For the text-containing cell, return its midpoint in [x, y] coordinate format. 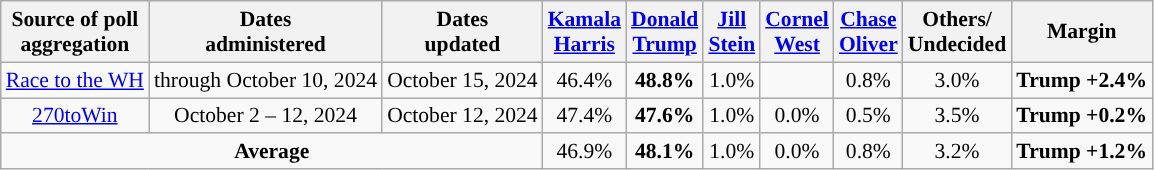
Trump +1.2% [1082, 152]
Margin [1082, 32]
DonaldTrump [664, 32]
Datesupdated [462, 32]
3.5% [957, 116]
Source of pollaggregation [75, 32]
Trump +2.4% [1082, 80]
3.0% [957, 80]
270toWin [75, 116]
Datesadministered [266, 32]
48.8% [664, 80]
October 15, 2024 [462, 80]
JillStein [732, 32]
3.2% [957, 152]
Kamala Harris [584, 32]
October 2 – 12, 2024 [266, 116]
46.4% [584, 80]
October 12, 2024 [462, 116]
0.5% [868, 116]
46.9% [584, 152]
ChaseOliver [868, 32]
47.6% [664, 116]
47.4% [584, 116]
Race to the WH [75, 80]
Trump +0.2% [1082, 116]
Average [272, 152]
through October 10, 2024 [266, 80]
48.1% [664, 152]
Others/Undecided [957, 32]
CornelWest [797, 32]
